From the cell containing the given text, extract its center point as (x, y) coordinate. 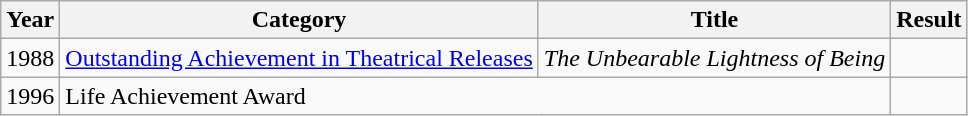
Result (929, 20)
Outstanding Achievement in Theatrical Releases (299, 58)
Title (714, 20)
Year (30, 20)
Life Achievement Award (476, 96)
Category (299, 20)
1988 (30, 58)
1996 (30, 96)
The Unbearable Lightness of Being (714, 58)
